From the cell containing the given text, extract its center point as (X, Y) coordinate. 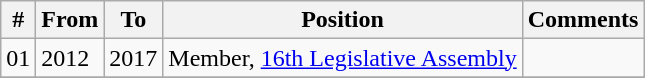
To (134, 20)
Position (342, 20)
2017 (134, 58)
Member, 16th Legislative Assembly (342, 58)
From (70, 20)
Comments (583, 20)
2012 (70, 58)
# (18, 20)
01 (18, 58)
